Determine the [X, Y] coordinate at the center of the cell enclosing the given text.  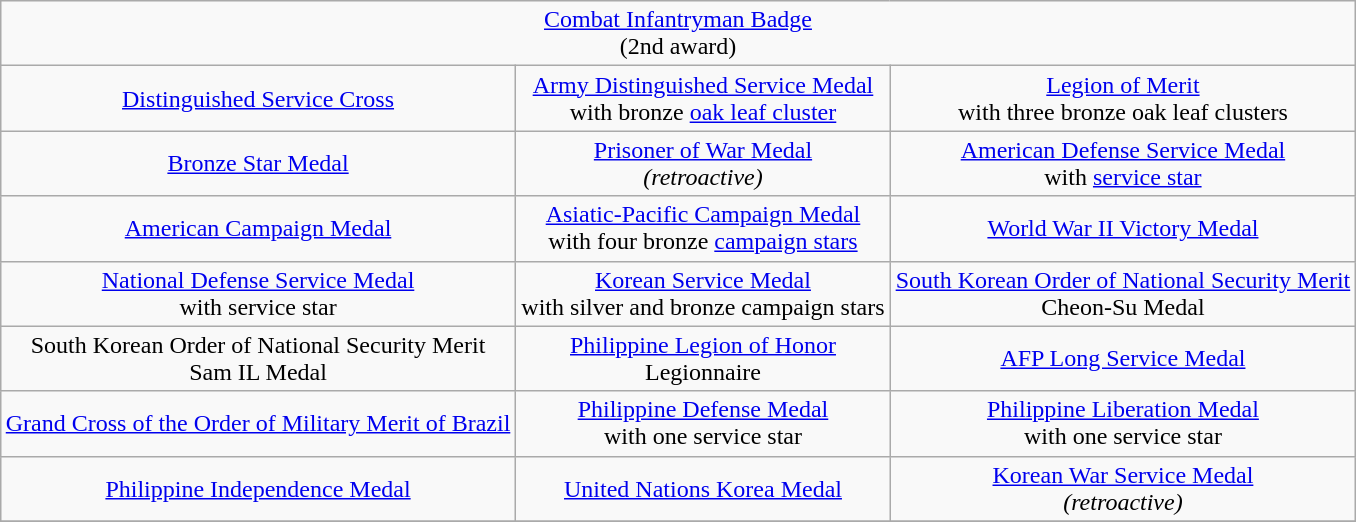
Distinguished Service Cross [258, 98]
Philippine Liberation Medalwith one service star [1123, 424]
Grand Cross of the Order of Military Merit of Brazil [258, 424]
Philippine Independence Medal [258, 488]
Combat Infantryman Badge(2nd award) [678, 34]
Prisoner of War Medal(retroactive) [703, 164]
Asiatic-Pacific Campaign Medalwith four bronze campaign stars [703, 228]
AFP Long Service Medal [1123, 358]
Legion of Meritwith three bronze oak leaf clusters [1123, 98]
Army Distinguished Service Medalwith bronze oak leaf cluster [703, 98]
Philippine Defense Medalwith one service star [703, 424]
Bronze Star Medal [258, 164]
United Nations Korea Medal [703, 488]
South Korean Order of National Security MeritCheon-Su Medal [1123, 294]
Korean Service Medalwith silver and bronze campaign stars [703, 294]
Korean War Service Medal(retroactive) [1123, 488]
American Defense Service Medalwith service star [1123, 164]
American Campaign Medal [258, 228]
South Korean Order of National Security MeritSam IL Medal [258, 358]
World War II Victory Medal [1123, 228]
Philippine Legion of HonorLegionnaire [703, 358]
National Defense Service Medalwith service star [258, 294]
